Capture the cell that displays the provided text and extract its (x, y) central coordinate. 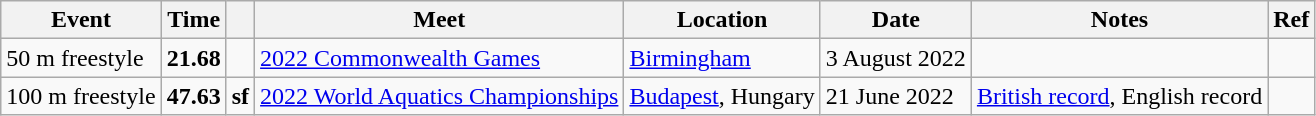
Birmingham (722, 58)
sf (240, 96)
47.63 (194, 96)
Notes (1119, 20)
Budapest, Hungary (722, 96)
2022 World Aquatics Championships (440, 96)
Meet (440, 20)
100 m freestyle (81, 96)
3 August 2022 (896, 58)
2022 Commonwealth Games (440, 58)
Date (896, 20)
50 m freestyle (81, 58)
21.68 (194, 58)
Ref (1292, 20)
British record, English record (1119, 96)
21 June 2022 (896, 96)
Time (194, 20)
Event (81, 20)
Location (722, 20)
